Pinpoint the cell where the given text exists, returning its (X, Y) midpoint coordinate. 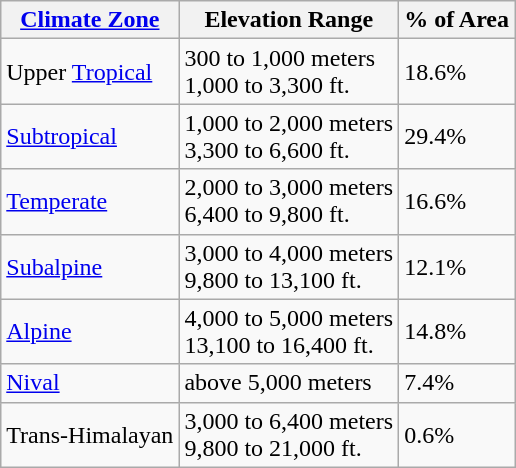
3,000 to 6,400 meters9,800 to 21,000 ft. (289, 434)
7.4% (457, 383)
Upper Tropical (90, 72)
Trans-Himalayan (90, 434)
1,000 to 2,000 meters3,300 to 6,600 ft. (289, 136)
12.1% (457, 266)
Nival (90, 383)
Subalpine (90, 266)
above 5,000 meters (289, 383)
0.6% (457, 434)
14.8% (457, 332)
Temperate (90, 202)
Climate Zone (90, 20)
Subtropical (90, 136)
% of Area (457, 20)
Alpine (90, 332)
300 to 1,000 meters1,000 to 3,300 ft. (289, 72)
Elevation Range (289, 20)
16.6% (457, 202)
29.4% (457, 136)
3,000 to 4,000 meters9,800 to 13,100 ft. (289, 266)
4,000 to 5,000 meters13,100 to 16,400 ft. (289, 332)
18.6% (457, 72)
2,000 to 3,000 meters6,400 to 9,800 ft. (289, 202)
